For the text-containing cell, return its midpoint in (x, y) coordinate format. 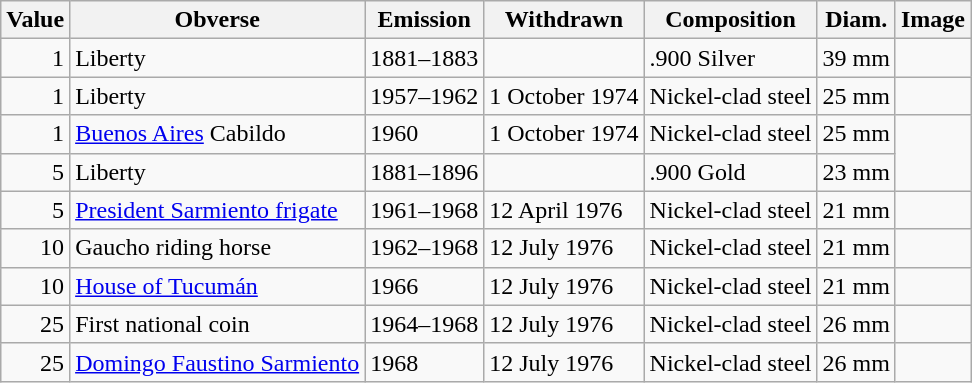
1968 (424, 362)
1962–1968 (424, 248)
Buenos Aires Cabildo (218, 134)
12 April 1976 (564, 210)
1966 (424, 286)
Image (932, 20)
.900 Gold (730, 172)
39 mm (856, 58)
Domingo Faustino Sarmiento (218, 362)
Composition (730, 20)
Emission (424, 20)
President Sarmiento frigate (218, 210)
Obverse (218, 20)
1961–1968 (424, 210)
Withdrawn (564, 20)
Value (36, 20)
23 mm (856, 172)
1881–1883 (424, 58)
1960 (424, 134)
First national coin (218, 324)
Gaucho riding horse (218, 248)
.900 Silver (730, 58)
1957–1962 (424, 96)
House of Tucumán (218, 286)
Diam. (856, 20)
1881–1896 (424, 172)
1964–1968 (424, 324)
